Pinpoint the cell where the given text exists, returning its (X, Y) midpoint coordinate. 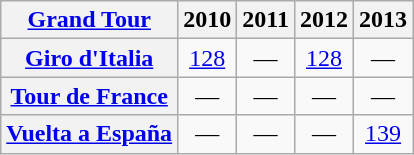
2011 (266, 20)
2013 (384, 20)
139 (384, 134)
Grand Tour (90, 20)
Vuelta a España (90, 134)
Tour de France (90, 96)
2012 (324, 20)
2010 (208, 20)
Giro d'Italia (90, 58)
